Capture the cell that displays the provided text and extract its [x, y] central coordinate. 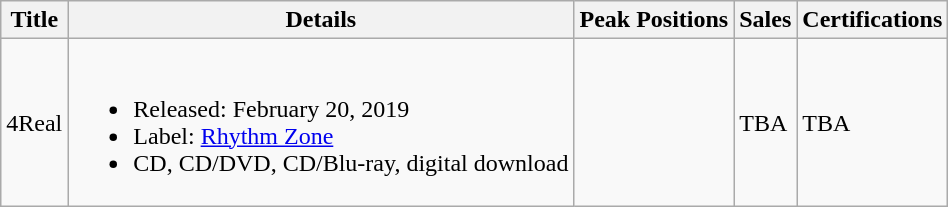
Sales [766, 20]
Title [34, 20]
4Real [34, 122]
Certifications [872, 20]
Released: February 20, 2019Label: Rhythm ZoneCD, CD/DVD, CD/Blu-ray, digital download [321, 122]
Details [321, 20]
Peak Positions [654, 20]
